For the text-containing cell, return its midpoint in [X, Y] coordinate format. 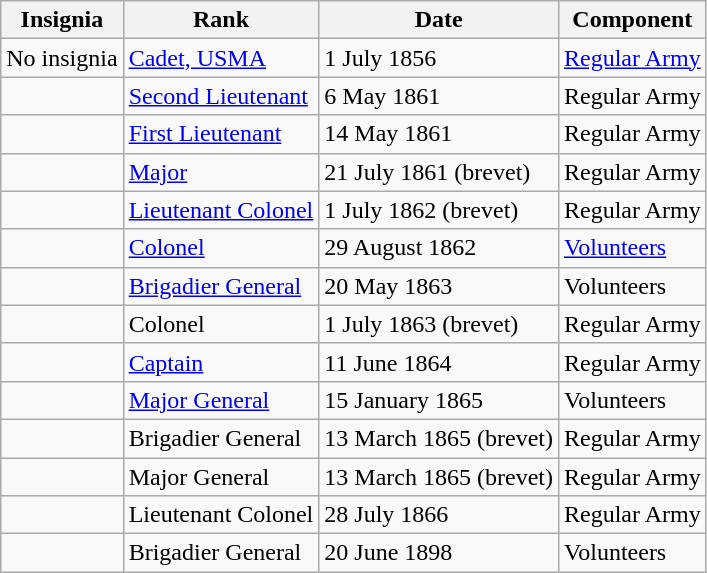
6 May 1861 [439, 96]
Captain [221, 362]
Rank [221, 20]
First Lieutenant [221, 134]
Component [632, 20]
11 June 1864 [439, 362]
15 January 1865 [439, 400]
Cadet, USMA [221, 58]
Second Lieutenant [221, 96]
20 June 1898 [439, 553]
14 May 1861 [439, 134]
Date [439, 20]
20 May 1863 [439, 286]
21 July 1861 (brevet) [439, 172]
1 July 1856 [439, 58]
Major [221, 172]
1 July 1862 (brevet) [439, 210]
1 July 1863 (brevet) [439, 324]
No insignia [62, 58]
28 July 1866 [439, 515]
29 August 1862 [439, 248]
Insignia [62, 20]
